Capture the cell that displays the provided text and extract its (X, Y) central coordinate. 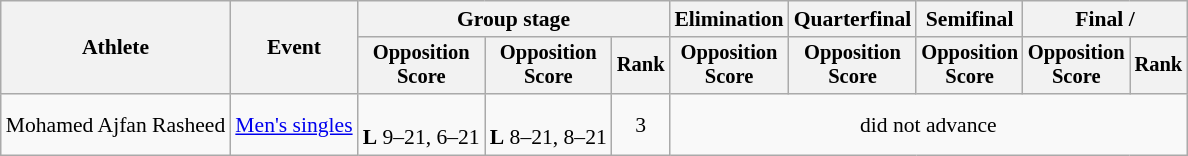
Quarterfinal (853, 19)
L 8–21, 8–21 (548, 124)
Athlete (116, 48)
Men's singles (294, 124)
L 9–21, 6–21 (422, 124)
Event (294, 48)
did not advance (928, 124)
Semifinal (970, 19)
Final / (1105, 19)
3 (641, 124)
Elimination (728, 19)
Mohamed Ajfan Rasheed (116, 124)
Group stage (514, 19)
